Output the (X, Y) coordinate of the center of the cell containing the given text.  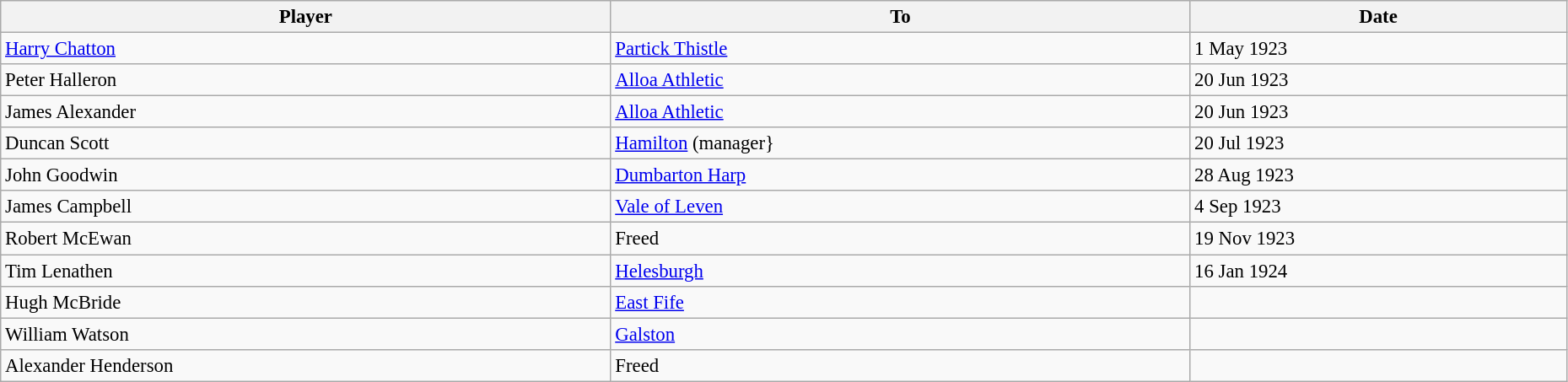
Date (1378, 17)
East Fife (901, 302)
Hugh McBride (305, 302)
1 May 1923 (1378, 49)
Harry Chatton (305, 49)
Hamilton (manager} (901, 143)
Robert McEwan (305, 239)
William Watson (305, 334)
Peter Halleron (305, 80)
Tim Lenathen (305, 271)
28 Aug 1923 (1378, 175)
16 Jan 1924 (1378, 271)
John Goodwin (305, 175)
Dumbarton Harp (901, 175)
19 Nov 1923 (1378, 239)
Vale of Leven (901, 207)
Partick Thistle (901, 49)
Helesburgh (901, 271)
To (901, 17)
20 Jul 1923 (1378, 143)
James Campbell (305, 207)
Alexander Henderson (305, 365)
4 Sep 1923 (1378, 207)
Player (305, 17)
Duncan Scott (305, 143)
James Alexander (305, 112)
Galston (901, 334)
